Pinpoint the cell where the given text exists, returning its [x, y] midpoint coordinate. 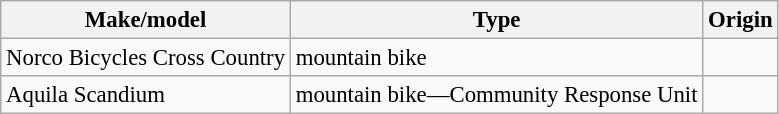
Norco Bicycles Cross Country [146, 58]
mountain bike—Community Response Unit [496, 95]
mountain bike [496, 58]
Type [496, 20]
Origin [740, 20]
Make/model [146, 20]
Aquila Scandium [146, 95]
